Locate the cell with the specified text and output its (X, Y) center coordinate. 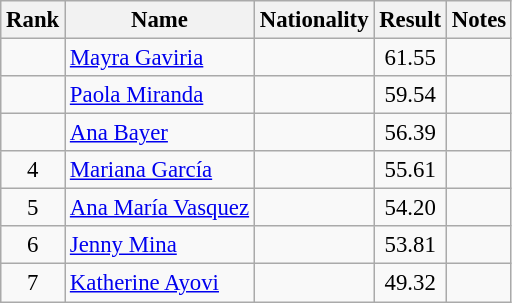
7 (33, 283)
Ana Bayer (160, 133)
53.81 (410, 245)
4 (33, 170)
Nationality (314, 20)
49.32 (410, 283)
Paola Miranda (160, 95)
Katherine Ayovi (160, 283)
59.54 (410, 95)
Ana María Vasquez (160, 208)
Result (410, 20)
55.61 (410, 170)
56.39 (410, 133)
6 (33, 245)
Jenny Mina (160, 245)
Name (160, 20)
Rank (33, 20)
61.55 (410, 58)
Notes (478, 20)
Mayra Gaviria (160, 58)
5 (33, 208)
Mariana García (160, 170)
54.20 (410, 208)
